Search for the cell housing the specified text and yield its (X, Y) center coordinate. 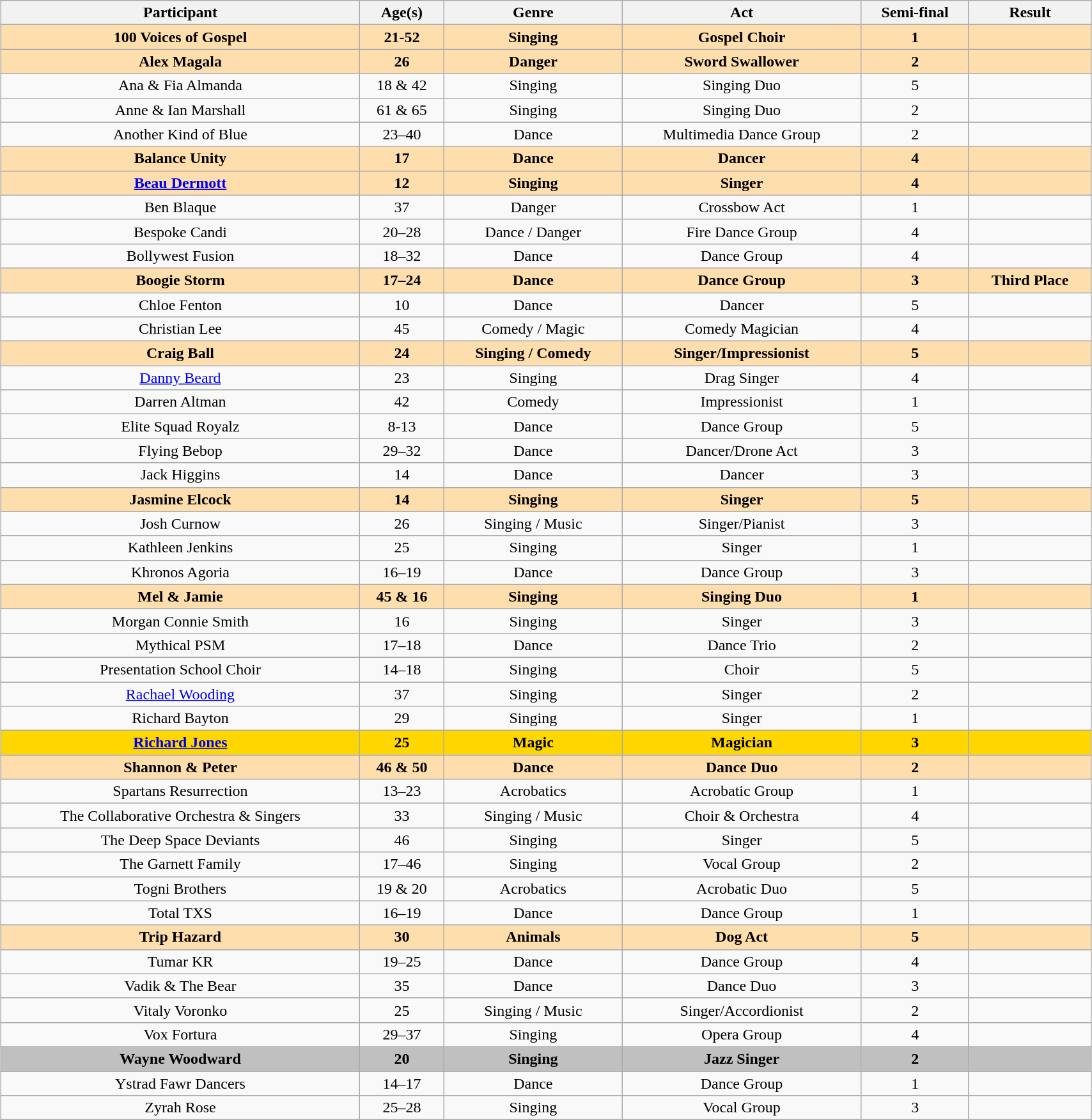
Chloe Fenton (180, 305)
Singing / Comedy (533, 354)
25–28 (402, 1108)
Khronos Agoria (180, 572)
Comedy Magician (742, 329)
21-52 (402, 37)
17–18 (402, 645)
Kathleen Jenkins (180, 548)
Togni Brothers (180, 889)
10 (402, 305)
Dancer/Drone Act (742, 451)
42 (402, 402)
17 (402, 159)
Choir & Orchestra (742, 816)
Craig Ball (180, 354)
17–24 (402, 280)
Josh Curnow (180, 524)
Presentation School Choir (180, 669)
Boogie Storm (180, 280)
Magic (533, 743)
33 (402, 816)
Animals (533, 937)
Anne & Ian Marshall (180, 110)
Jazz Singer (742, 1059)
35 (402, 986)
Genre (533, 13)
Another Kind of Blue (180, 134)
Jack Higgins (180, 475)
Drag Singer (742, 378)
Dance Trio (742, 645)
13–23 (402, 791)
45 (402, 329)
Acrobatic Group (742, 791)
Danny Beard (180, 378)
Total TXS (180, 913)
Dance / Danger (533, 231)
Tumar KR (180, 961)
Crossbow Act (742, 207)
19 & 20 (402, 889)
Richard Jones (180, 743)
Acrobatic Duo (742, 889)
24 (402, 354)
Vadik & The Bear (180, 986)
Participant (180, 13)
Christian Lee (180, 329)
8-13 (402, 426)
30 (402, 937)
Bollywest Fusion (180, 256)
16 (402, 621)
Third Place (1029, 280)
Zyrah Rose (180, 1108)
100 Voices of Gospel (180, 37)
Morgan Connie Smith (180, 621)
Opera Group (742, 1034)
14–17 (402, 1084)
29–37 (402, 1034)
14–18 (402, 669)
23 (402, 378)
Comedy / Magic (533, 329)
29 (402, 719)
Spartans Resurrection (180, 791)
Singer/Impressionist (742, 354)
18 & 42 (402, 86)
Jasmine Elcock (180, 499)
19–25 (402, 961)
Mythical PSM (180, 645)
Vitaly Voronko (180, 1010)
Sword Swallower (742, 61)
Wayne Woodward (180, 1059)
Magician (742, 743)
Result (1029, 13)
Shannon & Peter (180, 767)
Impressionist (742, 402)
Ystrad Fawr Dancers (180, 1084)
Gospel Choir (742, 37)
Choir (742, 669)
20 (402, 1059)
Singer/Accordionist (742, 1010)
20–28 (402, 231)
Dog Act (742, 937)
29–32 (402, 451)
Act (742, 13)
61 & 65 (402, 110)
46 & 50 (402, 767)
Singer/Pianist (742, 524)
Ben Blaque (180, 207)
Elite Squad Royalz (180, 426)
Comedy (533, 402)
Fire Dance Group (742, 231)
Multimedia Dance Group (742, 134)
12 (402, 183)
Beau Dermott (180, 183)
The Collaborative Orchestra & Singers (180, 816)
Flying Bebop (180, 451)
Balance Unity (180, 159)
Semi-final (916, 13)
Darren Altman (180, 402)
46 (402, 840)
The Garnett Family (180, 864)
Vox Fortura (180, 1034)
Rachael Wooding (180, 694)
Trip Hazard (180, 937)
Richard Bayton (180, 719)
Bespoke Candi (180, 231)
45 & 16 (402, 596)
The Deep Space Deviants (180, 840)
Alex Magala (180, 61)
17–46 (402, 864)
23–40 (402, 134)
18–32 (402, 256)
Ana & Fia Almanda (180, 86)
Mel & Jamie (180, 596)
Age(s) (402, 13)
